For the text-containing cell, return its midpoint in [X, Y] coordinate format. 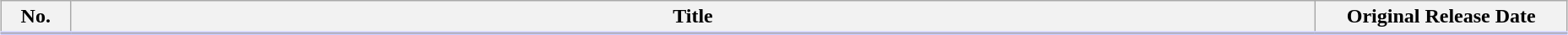
No. [35, 17]
Title [693, 17]
Original Release Date [1441, 17]
